From the cell containing the given text, extract its center point as [X, Y] coordinate. 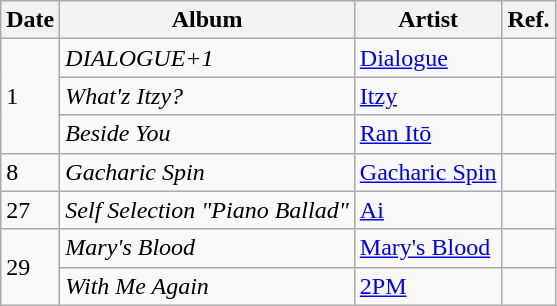
Date [30, 20]
Itzy [428, 96]
What'z Itzy? [207, 96]
Ref. [528, 20]
2PM [428, 286]
1 [30, 96]
Ai [428, 210]
27 [30, 210]
Self Selection "Piano Ballad" [207, 210]
8 [30, 172]
Ran Itō [428, 134]
29 [30, 267]
With Me Again [207, 286]
Album [207, 20]
Beside You [207, 134]
Artist [428, 20]
Dialogue [428, 58]
DIALOGUE+1 [207, 58]
